Scan for the cell matching the given text and deliver its (x, y) coordinate at center. 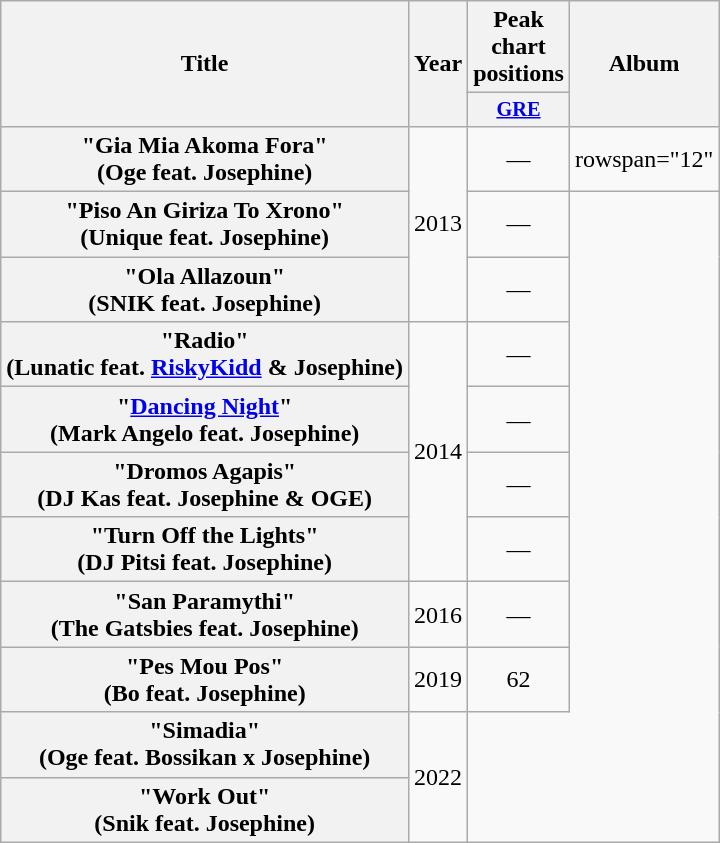
2022 (438, 777)
Album (644, 64)
"Work Out"(Snik feat. Josephine) (205, 810)
2014 (438, 452)
62 (519, 680)
"Simadia"(Oge feat. Bossikan x Josephine) (205, 744)
Year (438, 64)
"Dromos Agapis"(DJ Kas feat. Josephine & OGE) (205, 484)
Peak chart positions (519, 47)
rowspan="12" (644, 158)
Title (205, 64)
2013 (438, 224)
"Piso An Giriza To Xrono"(Unique feat. Josephine) (205, 224)
"Dancing Night"(Mark Angelo feat. Josephine) (205, 420)
"San Paramythi"(The Gatsbies feat. Josephine) (205, 614)
"Turn Off the Lights"(DJ Pitsi feat. Josephine) (205, 550)
"Radio"(Lunatic feat. RiskyKidd & Josephine) (205, 354)
"Gia Mia Akoma Fora"(Oge feat. Josephine) (205, 158)
"Pes Mou Pos"(Bo feat. Josephine) (205, 680)
2019 (438, 680)
"Ola Allazoun"(SNIK feat. Josephine) (205, 290)
2016 (438, 614)
GRE (519, 110)
